For the text-containing cell, return its midpoint in [X, Y] coordinate format. 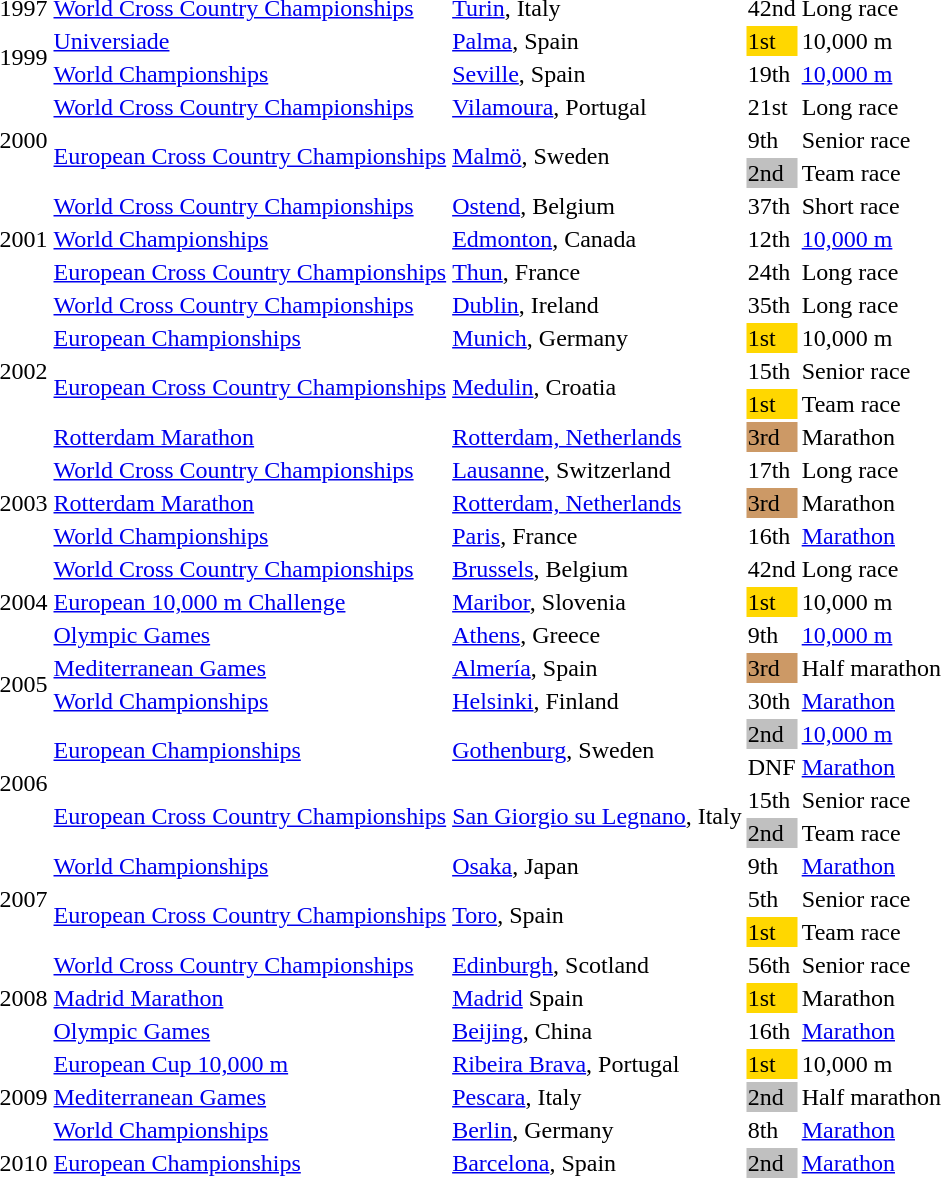
Seville, Spain [598, 74]
Brussels, Belgium [598, 569]
Ostend, Belgium [598, 206]
19th [772, 74]
Ribeira Brava, Portugal [598, 1064]
Paris, France [598, 536]
Beijing, China [598, 1031]
DNF [772, 767]
21st [772, 107]
56th [772, 965]
Thun, France [598, 272]
30th [772, 701]
Dublin, Ireland [598, 305]
Madrid Marathon [250, 998]
8th [772, 1130]
Helsinki, Finland [598, 701]
Malmö, Sweden [598, 156]
Medulin, Croatia [598, 388]
Almería, Spain [598, 668]
Palma, Spain [598, 41]
12th [772, 239]
42nd [772, 569]
Madrid Spain [598, 998]
Munich, Germany [598, 338]
5th [772, 899]
European 10,000 m Challenge [250, 602]
17th [772, 470]
Universiade [250, 41]
Gothenburg, Sweden [598, 750]
Lausanne, Switzerland [598, 470]
37th [772, 206]
Edmonton, Canada [598, 239]
Berlin, Germany [598, 1130]
Edinburgh, Scotland [598, 965]
European Cup 10,000 m [250, 1064]
Toro, Spain [598, 916]
Vilamoura, Portugal [598, 107]
San Giorgio su Legnano, Italy [598, 816]
Barcelona, Spain [598, 1163]
Athens, Greece [598, 635]
Maribor, Slovenia [598, 602]
24th [772, 272]
Osaka, Japan [598, 866]
Pescara, Italy [598, 1097]
35th [772, 305]
